Detect which cell encompasses the target text, then output its (X, Y) center coordinate. 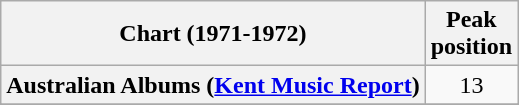
13 (471, 85)
Peakposition (471, 34)
Chart (1971-1972) (213, 34)
Australian Albums (Kent Music Report) (213, 85)
